Output the [x, y] coordinate of the center of the cell containing the given text.  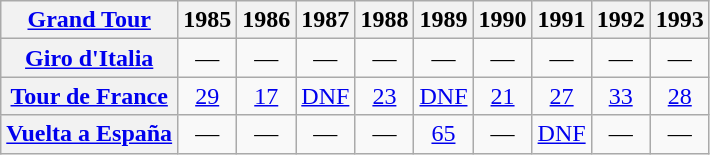
23 [384, 96]
Giro d'Italia [90, 58]
Vuelta a España [90, 134]
27 [562, 96]
Tour de France [90, 96]
17 [266, 96]
1988 [384, 20]
1985 [208, 20]
29 [208, 96]
65 [444, 134]
1991 [562, 20]
1993 [680, 20]
1990 [502, 20]
33 [620, 96]
21 [502, 96]
1986 [266, 20]
Grand Tour [90, 20]
1987 [326, 20]
28 [680, 96]
1992 [620, 20]
1989 [444, 20]
